Return the [x, y] coordinate for the center point of the cell that contains the specified text.  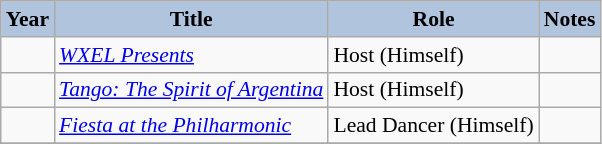
Fiesta at the Philharmonic [191, 126]
Notes [570, 19]
Role [433, 19]
Title [191, 19]
Year [28, 19]
WXEL Presents [191, 55]
Lead Dancer (Himself) [433, 126]
Tango: The Spirit of Argentina [191, 90]
